Determine the (X, Y) coordinate at the center of the cell enclosing the given text.  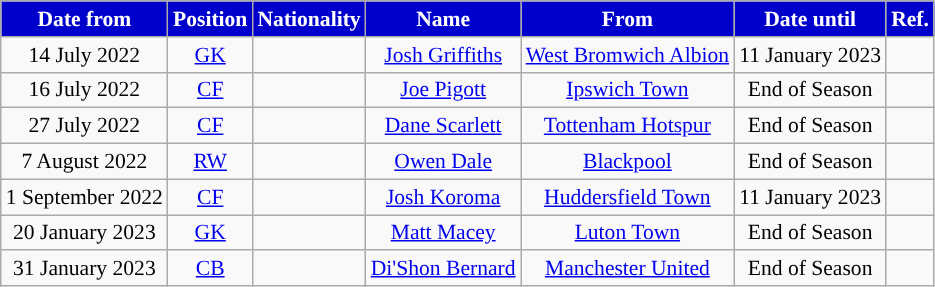
Tottenham Hotspur (628, 126)
Matt Macey (444, 233)
Owen Dale (444, 162)
31 January 2023 (84, 269)
1 September 2022 (84, 197)
27 July 2022 (84, 126)
14 July 2022 (84, 55)
CB (210, 269)
Blackpool (628, 162)
Josh Koroma (444, 197)
Joe Pigott (444, 90)
Date until (810, 19)
Manchester United (628, 269)
Ipswich Town (628, 90)
7 August 2022 (84, 162)
Position (210, 19)
Date from (84, 19)
Josh Griffiths (444, 55)
Dane Scarlett (444, 126)
16 July 2022 (84, 90)
RW (210, 162)
From (628, 19)
West Bromwich Albion (628, 55)
Luton Town (628, 233)
Ref. (910, 19)
Name (444, 19)
Di'Shon Bernard (444, 269)
20 January 2023 (84, 233)
Huddersfield Town (628, 197)
Nationality (308, 19)
